Identify which cell holds the provided text, then report its (X, Y) central coordinate. 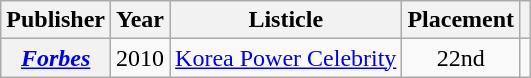
Placement (461, 20)
Year (140, 20)
Korea Power Celebrity (286, 58)
2010 (140, 58)
22nd (461, 58)
Publisher (56, 20)
Forbes (56, 58)
Listicle (286, 20)
